Extract the [X, Y] coordinate from the center of the cell holding the provided text.  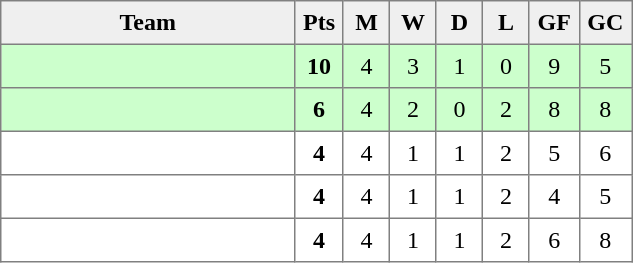
M [366, 23]
GC [605, 23]
W [413, 23]
GF [554, 23]
Pts [319, 23]
9 [554, 66]
Team [148, 23]
D [459, 23]
L [506, 23]
3 [413, 66]
10 [319, 66]
